Return the [x, y] coordinate for the center point of the cell that contains the specified text.  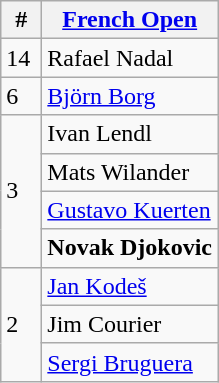
Jan Kodeš [130, 286]
Gustavo Kuerten [130, 210]
Jim Courier [130, 324]
Ivan Lendl [130, 134]
Mats Wilander [130, 172]
Björn Borg [130, 96]
14 [22, 58]
# [22, 20]
Sergi Bruguera [130, 362]
Rafael Nadal [130, 58]
2 [22, 324]
Novak Djokovic [130, 248]
French Open [130, 20]
3 [22, 191]
6 [22, 96]
